Scan for the cell matching the given text and deliver its (X, Y) coordinate at center. 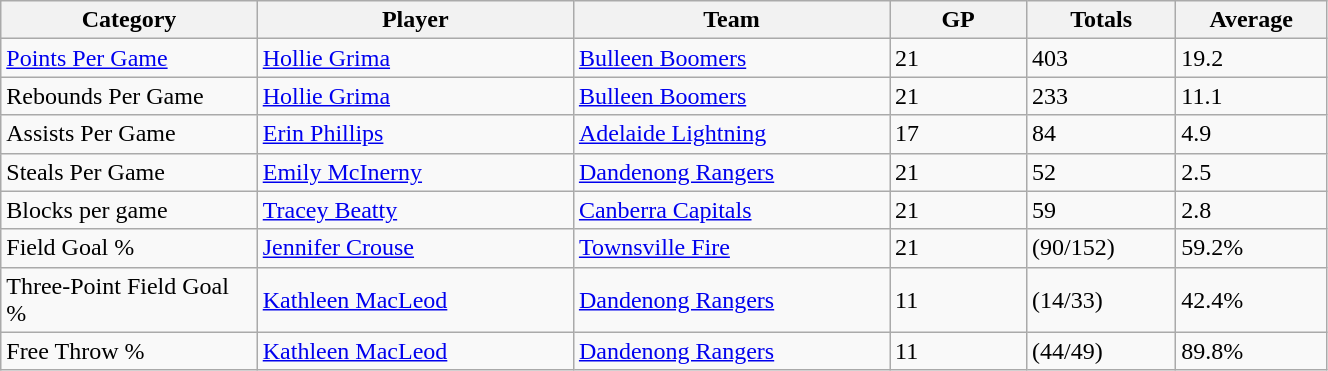
Emily McInerny (415, 172)
Free Throw % (129, 351)
Steals Per Game (129, 172)
2.5 (1252, 172)
Assists Per Game (129, 134)
Field Goal % (129, 248)
Category (129, 20)
84 (1102, 134)
Points Per Game (129, 58)
11.1 (1252, 96)
4.9 (1252, 134)
Blocks per game (129, 210)
Rebounds Per Game (129, 96)
19.2 (1252, 58)
Adelaide Lightning (731, 134)
(14/33) (1102, 300)
2.8 (1252, 210)
GP (958, 20)
Tracey Beatty (415, 210)
59 (1102, 210)
403 (1102, 58)
Average (1252, 20)
233 (1102, 96)
89.8% (1252, 351)
59.2% (1252, 248)
Team (731, 20)
Erin Phillips (415, 134)
Totals (1102, 20)
(44/49) (1102, 351)
Canberra Capitals (731, 210)
52 (1102, 172)
(90/152) (1102, 248)
Townsville Fire (731, 248)
Player (415, 20)
42.4% (1252, 300)
17 (958, 134)
Three-Point Field Goal % (129, 300)
Jennifer Crouse (415, 248)
